Return [X, Y] of the center of cell containing provided text 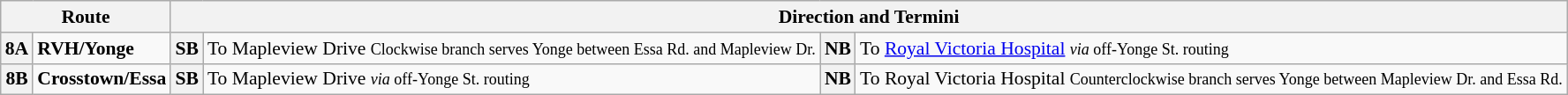
To Mapleview Drive Clockwise branch serves Yonge between Essa Rd. and Mapleview Dr. [512, 48]
Route [87, 17]
To Mapleview Drive via off-Yonge St. routing [512, 79]
RVH/Yonge [102, 48]
Crosstown/Essa [102, 79]
To Royal Victoria Hospital Counterclockwise branch serves Yonge between Mapleview Dr. and Essa Rd. [1211, 79]
8A [18, 48]
Direction and Termini [869, 17]
8B [18, 79]
To Royal Victoria Hospital via off-Yonge St. routing [1211, 48]
